Return (x, y) of the center of cell containing provided text 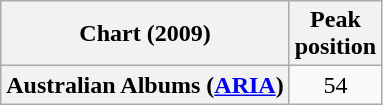
Chart (2009) (145, 34)
Australian Albums (ARIA) (145, 85)
Peakposition (335, 34)
54 (335, 85)
